Extract the [x, y] coordinate from the center of the cell holding the provided text.  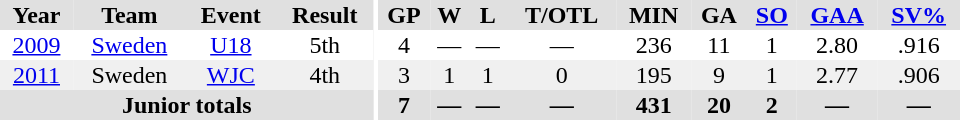
2.80 [838, 45]
11 [719, 45]
W [450, 15]
0 [562, 75]
4th [325, 75]
431 [654, 105]
WJC [231, 75]
GAA [838, 15]
2.77 [838, 75]
GP [404, 15]
5th [325, 45]
.906 [918, 75]
T/OTL [562, 15]
.916 [918, 45]
7 [404, 105]
L [488, 15]
Team [130, 15]
Result [325, 15]
236 [654, 45]
9 [719, 75]
20 [719, 105]
MIN [654, 15]
2011 [36, 75]
GA [719, 15]
Junior totals [187, 105]
2009 [36, 45]
SV% [918, 15]
Event [231, 15]
195 [654, 75]
Year [36, 15]
2 [772, 105]
3 [404, 75]
4 [404, 45]
U18 [231, 45]
SO [772, 15]
